Extract the [X, Y] coordinate from the center of the cell holding the provided text.  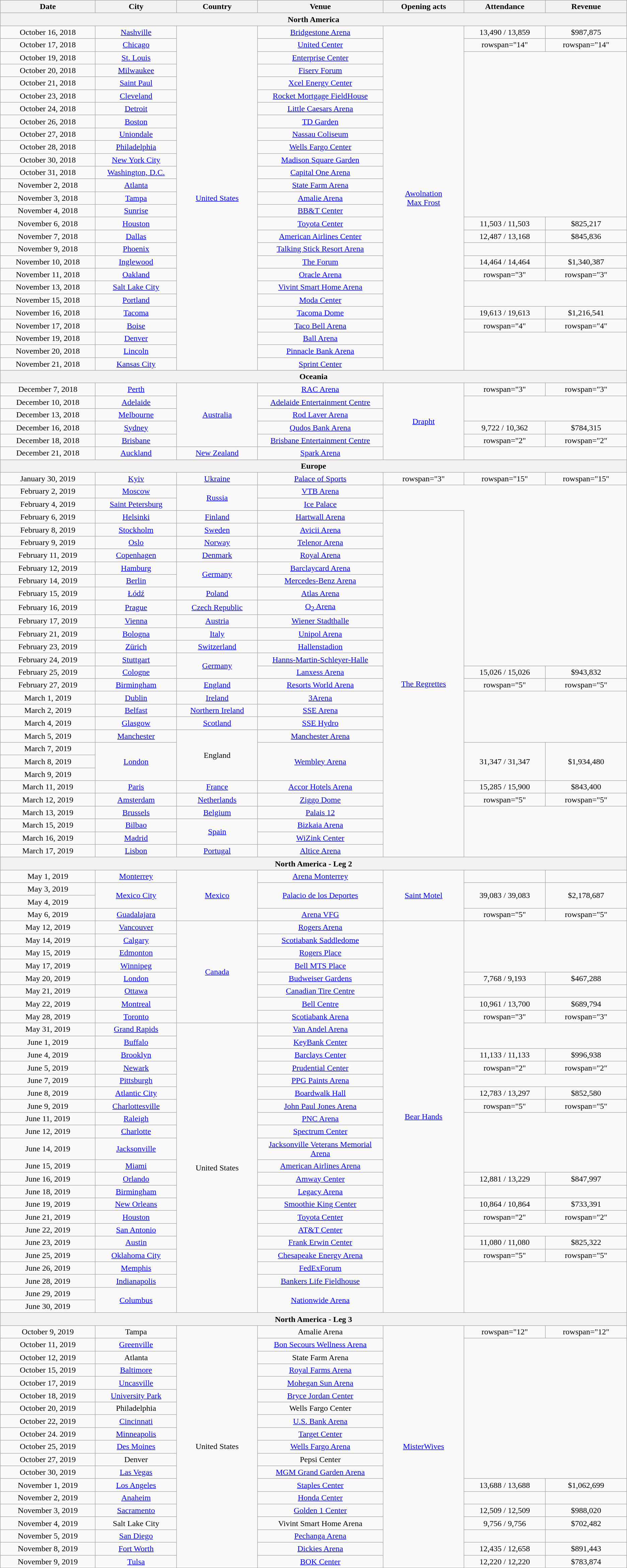
WiZink Center [320, 838]
Atlas Arena [320, 594]
Nassau Coliseum [320, 134]
10,961 / 13,700 [505, 1004]
Poland [217, 594]
May 22, 2019 [48, 1004]
October 20, 2019 [48, 1408]
May 14, 2019 [48, 940]
$1,216,541 [586, 313]
RAC Arena [320, 389]
October 30, 2019 [48, 1472]
Switzerland [217, 647]
Saint Paul [136, 83]
Tacoma [136, 313]
October 24. 2019 [48, 1434]
October 17, 2018 [48, 45]
May 17, 2019 [48, 966]
February 17, 2019 [48, 621]
Belfast [136, 710]
Saint Petersburg [136, 504]
Bear Hands [424, 1117]
Norway [217, 542]
Spain [217, 832]
March 11, 2019 [48, 787]
November 21, 2018 [48, 364]
Dallas [136, 236]
Lincoln [136, 351]
October 18, 2019 [48, 1396]
Ziggo Dome [320, 800]
Atlantic City [136, 1093]
Amsterdam [136, 800]
Charlottesville [136, 1106]
May 4, 2019 [48, 902]
May 21, 2019 [48, 991]
Van Andel Arena [320, 1029]
Des Moines [136, 1447]
Australia [217, 415]
Pinnacle Bank Arena [320, 351]
May 20, 2019 [48, 978]
May 3, 2019 [48, 889]
November 20, 2018 [48, 351]
November 15, 2018 [48, 300]
Altice Arena [320, 851]
Oklahoma City [136, 1255]
Mercedes-Benz Arena [320, 581]
$783,874 [586, 1562]
November 5, 2019 [48, 1536]
Venue [320, 7]
June 8, 2019 [48, 1093]
Scotiabank Saddledome [320, 940]
Lisbon [136, 851]
Madison Square Garden [320, 160]
February 9, 2019 [48, 542]
October 31, 2018 [48, 173]
Inglewood [136, 262]
Taco Bell Arena [320, 325]
Helsinki [136, 517]
February 21, 2019 [48, 634]
39,083 / 39,083 [505, 895]
October 15, 2019 [48, 1370]
$467,288 [586, 978]
December 21, 2018 [48, 453]
Brisbane [136, 440]
February 12, 2019 [48, 568]
Newark [136, 1068]
Chesapeake Energy Arena [320, 1255]
March 15, 2019 [48, 825]
Resorts World Arena [320, 685]
15,026 / 15,026 [505, 672]
AwolnationMax Frost [424, 198]
Auckland [136, 453]
Arena Monterrey [320, 876]
19,613 / 19,613 [505, 313]
Bell MTS Place [320, 966]
December 13, 2018 [48, 415]
Pechanga Arena [320, 1536]
Arena VFG [320, 914]
Mexico City [136, 895]
Grand Rapids [136, 1029]
Saint Motel [424, 895]
Rogers Place [320, 953]
October 24, 2018 [48, 109]
December 10, 2018 [48, 402]
Winnipeg [136, 966]
$825,322 [586, 1243]
December 16, 2018 [48, 428]
Moscow [136, 491]
KeyBank Center [320, 1042]
Bon Secours Wellness Arena [320, 1345]
Indianapolis [136, 1281]
Sweden [217, 530]
North America - Leg 3 [313, 1319]
June 28, 2019 [48, 1281]
Anaheim [136, 1498]
Brussels [136, 812]
Vienna [136, 621]
Frank Erwin Center [320, 1243]
June 14, 2019 [48, 1149]
Detroit [136, 109]
9,722 / 10,362 [505, 428]
Barclays Center [320, 1055]
Palace of Sports [320, 479]
12,220 / 12,220 [505, 1562]
Mohegan Sun Arena [320, 1383]
12,487 / 13,168 [505, 236]
13,490 / 13,859 [505, 32]
Austria [217, 621]
March 4, 2019 [48, 723]
Tacoma Dome [320, 313]
SSE Arena [320, 710]
11,133 / 11,133 [505, 1055]
$847,997 [586, 1179]
Enterprise Center [320, 58]
Bilbao [136, 825]
November 9, 2018 [48, 249]
Wells Fargo Arena [320, 1447]
Edmonton [136, 953]
June 29, 2019 [48, 1293]
June 18, 2019 [48, 1192]
Lanxess Arena [320, 672]
Fiserv Forum [320, 70]
Wembley Arena [320, 762]
MGM Grand Garden Arena [320, 1472]
14,464 / 14,464 [505, 262]
November 10, 2018 [48, 262]
Toronto [136, 1017]
Palais 12 [320, 812]
Perth [136, 389]
Oracle Arena [320, 275]
Greenville [136, 1345]
February 4, 2019 [48, 504]
15,285 / 15,900 [505, 787]
Opening acts [424, 7]
Spectrum Center [320, 1132]
Drapht [424, 421]
November 3, 2018 [48, 198]
Mexico [217, 895]
June 16, 2019 [48, 1179]
Miami [136, 1166]
Cleveland [136, 96]
June 9, 2019 [48, 1106]
Finland [217, 517]
May 1, 2019 [48, 876]
BB&T Center [320, 211]
Bankers Life Fieldhouse [320, 1281]
June 1, 2019 [48, 1042]
Bell Centre [320, 1004]
Canadian Tire Centre [320, 991]
Glasgow [136, 723]
Baltimore [136, 1370]
Guadalajara [136, 914]
Chicago [136, 45]
Jacksonville Veterans Memorial Arena [320, 1149]
Kyiv [136, 479]
Czech Republic [217, 607]
Ice Palace [320, 504]
Zürich [136, 647]
PNC Arena [320, 1119]
Portland [136, 300]
MisterWives [424, 1447]
June 11, 2019 [48, 1119]
Little Caesars Arena [320, 109]
June 4, 2019 [48, 1055]
$996,938 [586, 1055]
Adelaide [136, 402]
BOK Center [320, 1562]
Cologne [136, 672]
Hamburg [136, 568]
Hallenstadion [320, 647]
Bizkaia Arena [320, 825]
$852,580 [586, 1093]
12,509 / 12,509 [505, 1510]
SSE Hydro [320, 723]
March 5, 2019 [48, 736]
November 2, 2019 [48, 1498]
October 11, 2019 [48, 1345]
May 28, 2019 [48, 1017]
Capital One Arena [320, 173]
March 2, 2019 [48, 710]
Attendance [505, 7]
Russia [217, 498]
November 16, 2018 [48, 313]
American Airlines Center [320, 236]
12,435 / 12,658 [505, 1549]
Rocket Mortgage FieldHouse [320, 96]
VTB Arena [320, 491]
Uncasville [136, 1383]
Hartwall Arena [320, 517]
Northern Ireland [217, 710]
November 9, 2019 [48, 1562]
Paris [136, 787]
February 8, 2019 [48, 530]
Ireland [217, 698]
Orlando [136, 1179]
Prague [136, 607]
Boston [136, 121]
U.S. Bank Arena [320, 1421]
June 21, 2019 [48, 1217]
Boise [136, 325]
Stuttgart [136, 659]
Belgium [217, 812]
Avicii Arena [320, 530]
October 26, 2018 [48, 121]
Austin [136, 1243]
Buffalo [136, 1042]
January 30, 2019 [48, 479]
Vancouver [136, 927]
Jacksonville [136, 1149]
$988,020 [586, 1510]
February 16, 2019 [48, 607]
$733,391 [586, 1204]
February 27, 2019 [48, 685]
Memphis [136, 1268]
San Diego [136, 1536]
Adelaide Entertainment Centre [320, 402]
Brisbane Entertainment Centre [320, 440]
Pepsi Center [320, 1459]
$987,875 [586, 32]
March 7, 2019 [48, 749]
10,864 / 10,864 [505, 1204]
$845,836 [586, 236]
7,768 / 9,193 [505, 978]
October 23, 2018 [48, 96]
Manchester Arena [320, 736]
Los Angeles [136, 1485]
$825,217 [586, 224]
Uniondale [136, 134]
Calgary [136, 940]
May 12, 2019 [48, 927]
June 19, 2019 [48, 1204]
Date [48, 7]
Country [217, 7]
Scotiabank Arena [320, 1017]
Ball Arena [320, 338]
Target Center [320, 1434]
Telenor Arena [320, 542]
Moda Center [320, 300]
Brooklyn [136, 1055]
November 6, 2018 [48, 224]
Sunrise [136, 211]
March 13, 2019 [48, 812]
$943,832 [586, 672]
June 23, 2019 [48, 1243]
May 31, 2019 [48, 1029]
$702,482 [586, 1523]
February 15, 2019 [48, 594]
Revenue [586, 7]
Portugal [217, 851]
Łódź [136, 594]
Minneapolis [136, 1434]
AT&T Center [320, 1230]
December 7, 2018 [48, 389]
31,347 / 31,347 [505, 762]
O2 Arena [320, 607]
Staples Center [320, 1485]
October 30, 2018 [48, 160]
October 12, 2019 [48, 1358]
Smoothie King Center [320, 1204]
Charlotte [136, 1132]
Montreal [136, 1004]
Raleigh [136, 1119]
Xcel Energy Center [320, 83]
North America - Leg 2 [313, 863]
February 23, 2019 [48, 647]
November 8, 2019 [48, 1549]
PPG Paints Arena [320, 1080]
$689,794 [586, 1004]
City [136, 7]
Las Vegas [136, 1472]
Scotland [217, 723]
3Arena [320, 698]
February 2, 2019 [48, 491]
November 19, 2018 [48, 338]
Kansas City [136, 364]
University Park [136, 1396]
Rod Laver Arena [320, 415]
June 5, 2019 [48, 1068]
New Orleans [136, 1204]
February 14, 2019 [48, 581]
November 17, 2018 [48, 325]
Bryce Jordan Center [320, 1396]
February 25, 2019 [48, 672]
Copenhagen [136, 555]
June 7, 2019 [48, 1080]
$1,062,699 [586, 1485]
Bridgestone Arena [320, 32]
November 3, 2019 [48, 1510]
Europe [313, 466]
Talking Stick Resort Arena [320, 249]
$784,315 [586, 428]
John Paul Jones Arena [320, 1106]
$843,400 [586, 787]
June 12, 2019 [48, 1132]
9,756 / 9,756 [505, 1523]
November 4, 2019 [48, 1523]
Boardwalk Hall [320, 1093]
American Airlines Arena [320, 1166]
Dickies Arena [320, 1549]
March 1, 2019 [48, 698]
Accor Hotels Arena [320, 787]
March 12, 2019 [48, 800]
12,881 / 13,229 [505, 1179]
June 30, 2019 [48, 1306]
Netherlands [217, 800]
February 11, 2019 [48, 555]
New York City [136, 160]
October 21, 2018 [48, 83]
Tulsa [136, 1562]
Bologna [136, 634]
Dublin [136, 698]
Sacramento [136, 1510]
Golden 1 Center [320, 1510]
October 27, 2019 [48, 1459]
June 22, 2019 [48, 1230]
Pittsburgh [136, 1080]
October 20, 2018 [48, 70]
12,783 / 13,297 [505, 1093]
February 24, 2019 [48, 659]
December 18, 2018 [48, 440]
Melbourne [136, 415]
November 11, 2018 [48, 275]
Italy [217, 634]
New Zealand [217, 453]
March 17, 2019 [48, 851]
FedExForum [320, 1268]
October 27, 2018 [48, 134]
Legacy Arena [320, 1192]
Spark Arena [320, 453]
Sprint Center [320, 364]
November 4, 2018 [48, 211]
United Center [320, 45]
Fort Worth [136, 1549]
Oceania [313, 377]
11,080 / 11,080 [505, 1243]
11,503 / 11,503 [505, 224]
Nationwide Arena [320, 1300]
Palacio de los Deportes [320, 895]
October 17, 2019 [48, 1383]
$1,340,387 [586, 262]
Columbus [136, 1300]
May 6, 2019 [48, 914]
October 16, 2018 [48, 32]
October 9, 2019 [48, 1332]
$891,443 [586, 1549]
Oslo [136, 542]
March 9, 2019 [48, 774]
October 25, 2019 [48, 1447]
Oakland [136, 275]
North America [313, 19]
October 28, 2018 [48, 147]
Manchester [136, 736]
Sydney [136, 428]
Royal Arena [320, 555]
$1,934,480 [586, 762]
Hanns-Martin-Schleyer-Halle [320, 659]
Monterrey [136, 876]
Unipol Arena [320, 634]
March 8, 2019 [48, 762]
Canada [217, 972]
Ottawa [136, 991]
June 25, 2019 [48, 1255]
November 2, 2018 [48, 185]
Nashville [136, 32]
San Antonio [136, 1230]
13,688 / 13,688 [505, 1485]
June 26, 2019 [48, 1268]
TD Garden [320, 121]
Washington, D.C. [136, 173]
Stockholm [136, 530]
Amway Center [320, 1179]
St. Louis [136, 58]
Madrid [136, 838]
$2,178,687 [586, 895]
Budweiser Gardens [320, 978]
February 6, 2019 [48, 517]
Milwaukee [136, 70]
March 16, 2019 [48, 838]
Barclaycard Arena [320, 568]
Denmark [217, 555]
Qudos Bank Arena [320, 428]
Wiener Stadthalle [320, 621]
November 7, 2018 [48, 236]
Royal Farms Arena [320, 1370]
October 22, 2019 [48, 1421]
Cincinnati [136, 1421]
November 13, 2018 [48, 287]
The Regrettes [424, 684]
Honda Center [320, 1498]
Rogers Arena [320, 927]
The Forum [320, 262]
Berlin [136, 581]
Prudential Center [320, 1068]
November 1, 2019 [48, 1485]
Phoenix [136, 249]
Ukraine [217, 479]
May 15, 2019 [48, 953]
October 19, 2018 [48, 58]
June 15, 2019 [48, 1166]
France [217, 787]
